Locate the cell with the specified text and output its [x, y] center coordinate. 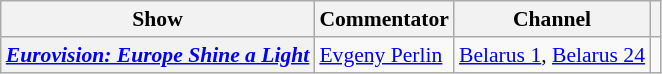
Show [158, 19]
Belarus 1, Belarus 24 [552, 55]
Channel [552, 19]
Commentator [384, 19]
Eurovision: Europe Shine a Light [158, 55]
Evgeny Perlin [384, 55]
